For the text-containing cell, return its midpoint in (X, Y) coordinate format. 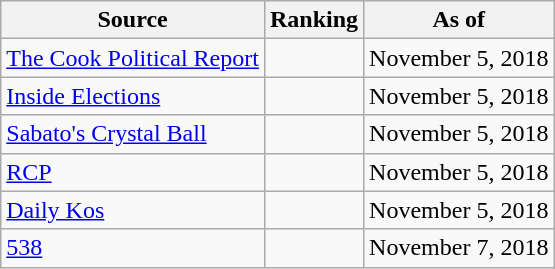
November 7, 2018 (459, 248)
RCP (133, 172)
Daily Kos (133, 210)
Source (133, 20)
Sabato's Crystal Ball (133, 134)
Inside Elections (133, 96)
The Cook Political Report (133, 58)
Ranking (314, 20)
As of (459, 20)
538 (133, 248)
